Determine the (X, Y) coordinate at the center of the cell enclosing the given text.  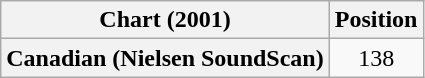
Chart (2001) (165, 20)
Position (376, 20)
138 (376, 58)
Canadian (Nielsen SoundScan) (165, 58)
